From the cell containing the given text, extract its center point as (x, y) coordinate. 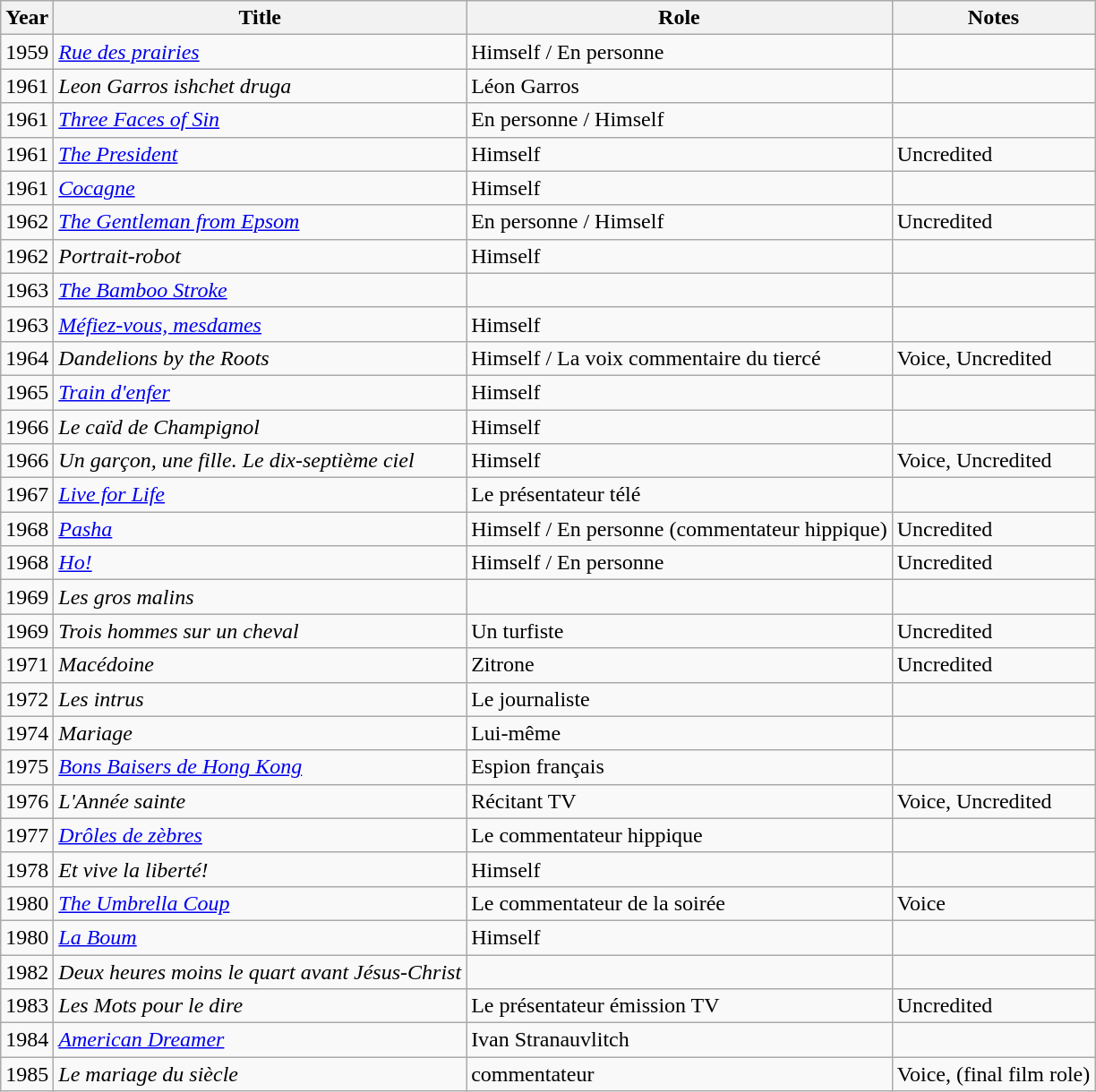
Le mariage du siècle (260, 1074)
Cocagne (260, 188)
La Boum (260, 937)
1971 (27, 665)
Les Mots pour le dire (260, 1006)
Three Faces of Sin (260, 120)
Himself / En personne (commentateur hippique) (680, 529)
Le commentateur hippique (680, 835)
Deux heures moins le quart avant Jésus-Christ (260, 971)
Les intrus (260, 699)
Voice (994, 903)
Bons Baisers de Hong Kong (260, 767)
Lui-même (680, 733)
Un garçon, une fille. Le dix-septième ciel (260, 461)
American Dreamer (260, 1040)
Méfiez-vous, mesdames (260, 324)
Dandelions by the Roots (260, 358)
The President (260, 154)
Macédoine (260, 665)
Live for Life (260, 495)
Rue des prairies (260, 52)
Pasha (260, 529)
The Gentleman from Epsom (260, 222)
1977 (27, 835)
L'Année sainte (260, 801)
Un turfiste (680, 631)
1975 (27, 767)
Leon Garros ishchet druga (260, 86)
1972 (27, 699)
Portrait-robot (260, 256)
Espion français (680, 767)
Mariage (260, 733)
commentateur (680, 1074)
1974 (27, 733)
1967 (27, 495)
1985 (27, 1074)
Role (680, 18)
The Bamboo Stroke (260, 290)
Voice, (final film role) (994, 1074)
1959 (27, 52)
Drôles de zèbres (260, 835)
Notes (994, 18)
Ho! (260, 563)
Les gros malins (260, 597)
1976 (27, 801)
Le caïd de Champignol (260, 427)
1964 (27, 358)
Himself / La voix commentaire du tiercé (680, 358)
Ivan Stranauvlitch (680, 1040)
Le journaliste (680, 699)
1983 (27, 1006)
Title (260, 18)
Trois hommes sur un cheval (260, 631)
1978 (27, 869)
1982 (27, 971)
Récitant TV (680, 801)
The Umbrella Coup (260, 903)
Le présentateur émission TV (680, 1006)
Le commentateur de la soirée (680, 903)
1965 (27, 392)
Year (27, 18)
1984 (27, 1040)
Et vive la liberté! (260, 869)
Train d'enfer (260, 392)
Le présentateur télé (680, 495)
Léon Garros (680, 86)
Zitrone (680, 665)
